For the text-containing cell, return its midpoint in [X, Y] coordinate format. 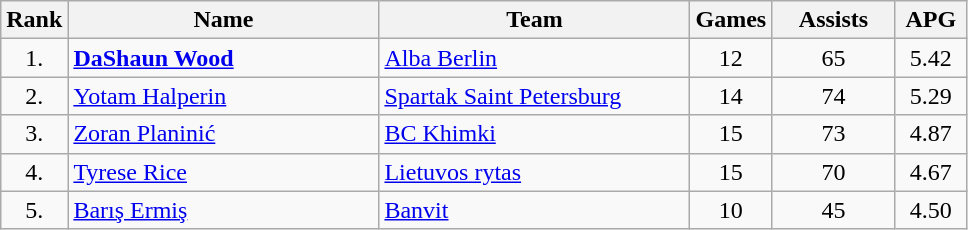
Team [534, 20]
Barış Ermiş [224, 210]
APG [930, 20]
4.50 [930, 210]
Banvit [534, 210]
4. [34, 172]
3. [34, 134]
5. [34, 210]
14 [731, 96]
65 [834, 58]
1. [34, 58]
12 [731, 58]
DaShaun Wood [224, 58]
Zoran Planinić [224, 134]
Spartak Saint Petersburg [534, 96]
73 [834, 134]
5.29 [930, 96]
2. [34, 96]
Name [224, 20]
5.42 [930, 58]
Lietuvos rytas [534, 172]
45 [834, 210]
4.87 [930, 134]
Alba Berlin [534, 58]
Yotam Halperin [224, 96]
4.67 [930, 172]
Assists [834, 20]
74 [834, 96]
10 [731, 210]
Tyrese Rice [224, 172]
BC Khimki [534, 134]
Rank [34, 20]
Games [731, 20]
70 [834, 172]
